Pinpoint the cell where the given text exists, returning its [x, y] midpoint coordinate. 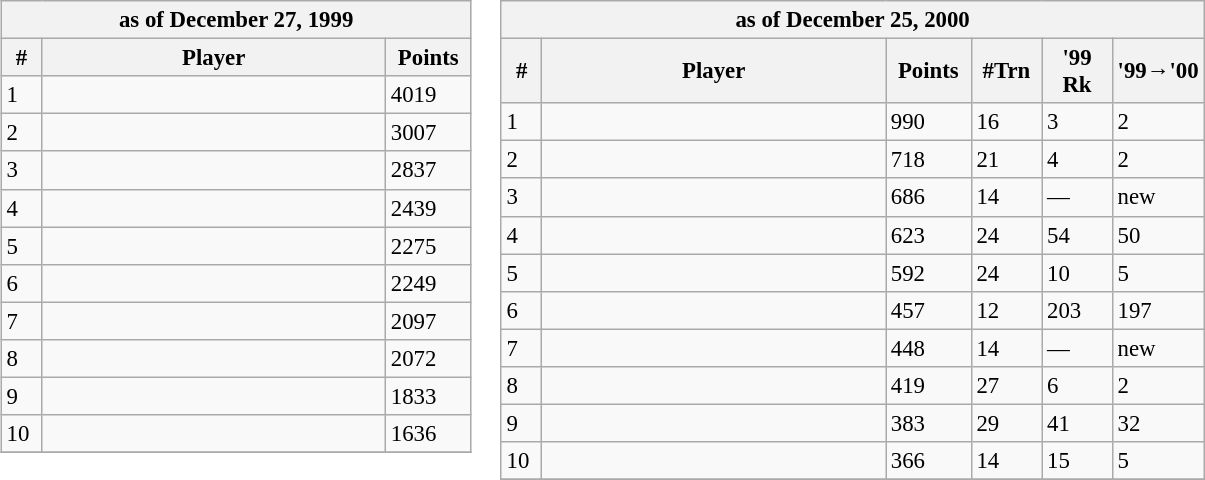
419 [929, 385]
12 [1006, 310]
2072 [428, 358]
4019 [428, 95]
2249 [428, 283]
29 [1006, 423]
'99 Rk [1078, 72]
50 [1158, 235]
1833 [428, 396]
718 [929, 160]
#Trn [1006, 72]
383 [929, 423]
3007 [428, 133]
448 [929, 348]
203 [1078, 310]
366 [929, 461]
2097 [428, 321]
592 [929, 273]
457 [929, 310]
2275 [428, 246]
1636 [428, 434]
32 [1158, 423]
686 [929, 197]
2439 [428, 208]
16 [1006, 122]
15 [1078, 461]
2837 [428, 170]
41 [1078, 423]
21 [1006, 160]
as of December 27, 1999 [236, 20]
197 [1158, 310]
as of December 25, 2000 [852, 20]
990 [929, 122]
623 [929, 235]
54 [1078, 235]
27 [1006, 385]
'99→'00 [1158, 72]
